Detect which cell encompasses the target text, then output its [X, Y] center coordinate. 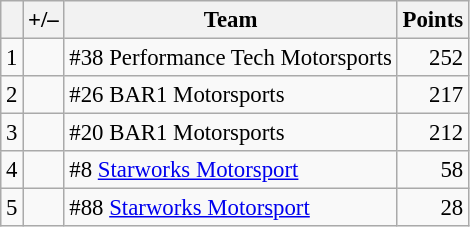
Team [230, 20]
4 [12, 170]
212 [432, 133]
+/– [44, 20]
#8 Starworks Motorsport [230, 170]
Points [432, 20]
28 [432, 208]
#38 Performance Tech Motorsports [230, 58]
#20 BAR1 Motorsports [230, 133]
#26 BAR1 Motorsports [230, 95]
3 [12, 133]
252 [432, 58]
2 [12, 95]
5 [12, 208]
1 [12, 58]
#88 Starworks Motorsport [230, 208]
217 [432, 95]
58 [432, 170]
